Provide the [X, Y] coordinate of the cell's center where the given text is located.  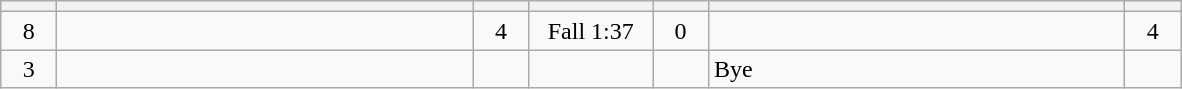
Bye [917, 69]
Fall 1:37 [591, 31]
0 [680, 31]
3 [29, 69]
8 [29, 31]
